Output the [X, Y] coordinate of the center of the cell containing the given text.  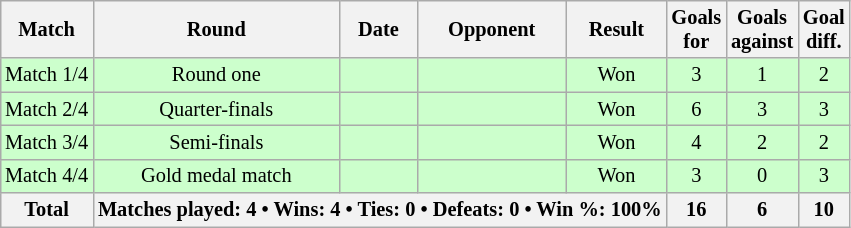
Gold medal match [216, 176]
Quarter-finals [216, 109]
10 [824, 210]
Match 4/4 [46, 176]
Opponent [492, 29]
Semi-finals [216, 142]
Match 3/4 [46, 142]
Match 1/4 [46, 75]
Result [616, 29]
1 [762, 75]
Match 2/4 [46, 109]
Goaldiff. [824, 29]
4 [697, 142]
Match [46, 29]
Total [46, 210]
Round [216, 29]
Round one [216, 75]
0 [762, 176]
Date [379, 29]
Goalsfor [697, 29]
16 [697, 210]
Goalsagainst [762, 29]
Matches played: 4 • Wins: 4 • Ties: 0 • Defeats: 0 • Win %: 100% [380, 210]
